Detect which cell encompasses the target text, then output its (X, Y) center coordinate. 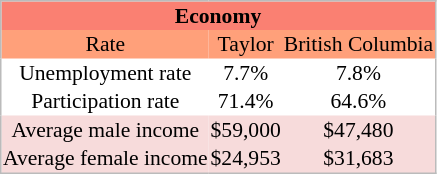
Unemployment rate (105, 72)
$47,480 (358, 130)
7.8% (358, 72)
71.4% (246, 101)
7.7% (246, 72)
$24,953 (246, 158)
British Columbia (358, 44)
64.6% (358, 101)
Participation rate (105, 101)
Economy (218, 16)
$59,000 (246, 130)
Rate (105, 44)
Taylor (246, 44)
$31,683 (358, 158)
Average female income (105, 158)
Average male income (105, 130)
